Locate the cell with the specified text and output its [x, y] center coordinate. 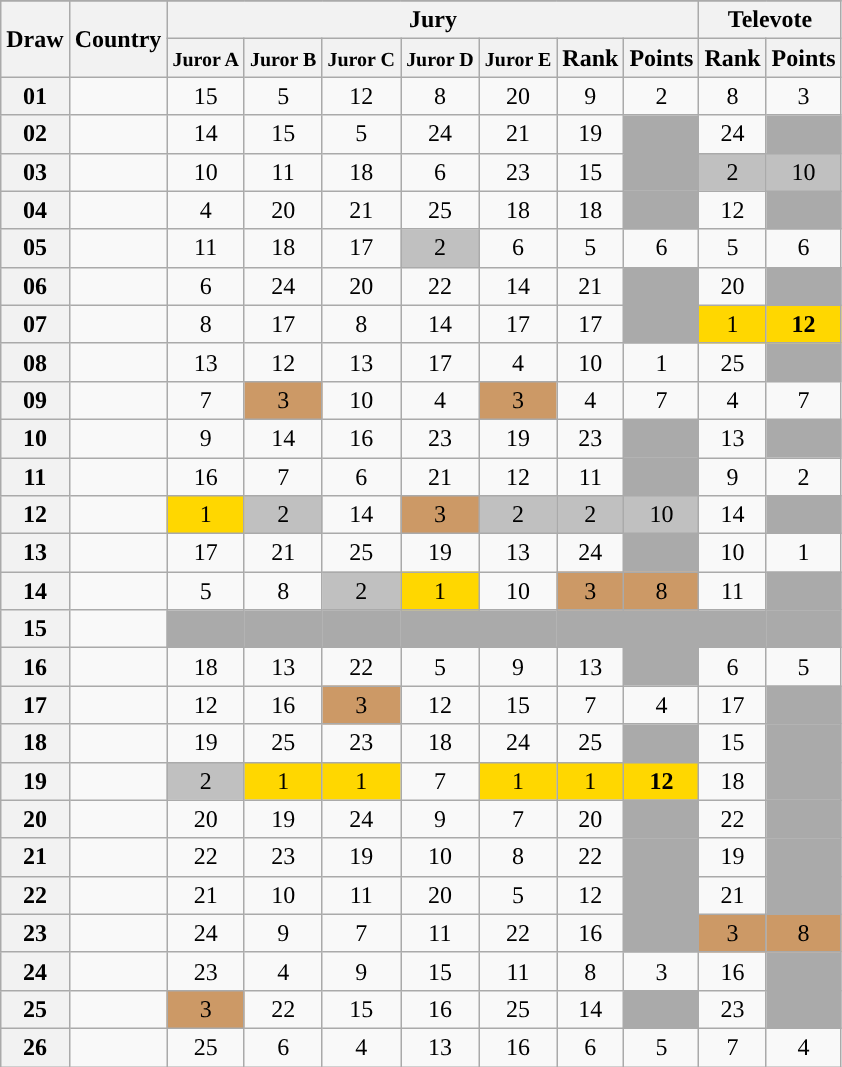
07 [35, 324]
05 [35, 248]
Juror B [283, 58]
Draw [35, 39]
26 [35, 1047]
Juror D [440, 58]
Televote [770, 20]
01 [35, 96]
08 [35, 362]
06 [35, 286]
02 [35, 134]
Juror C [362, 58]
Country [118, 39]
03 [35, 172]
09 [35, 400]
Juror A [206, 58]
04 [35, 210]
Juror E [518, 58]
Jury [433, 20]
